Search for the cell housing the specified text and yield its (X, Y) center coordinate. 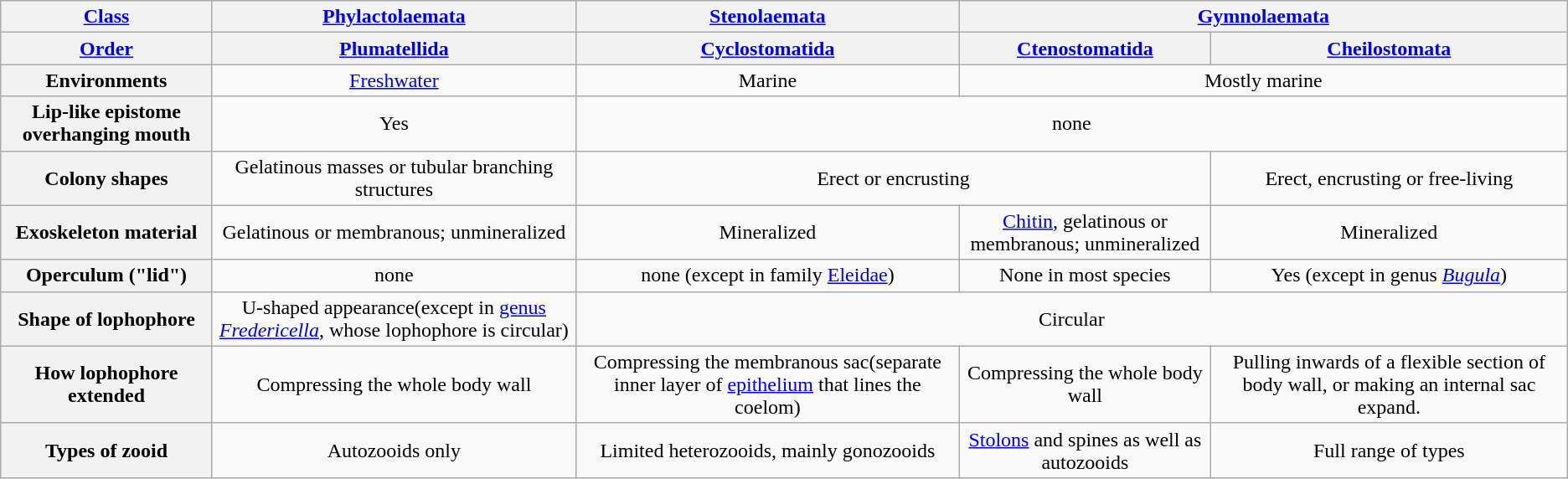
Phylactolaemata (394, 17)
Freshwater (394, 80)
Environments (107, 80)
Cyclostomatida (767, 49)
Limited heterozooids, mainly gonozooids (767, 451)
Stenolaemata (767, 17)
Autozooids only (394, 451)
Stolons and spines as well as autozooids (1085, 451)
Shape of lophophore (107, 318)
Exoskeleton material (107, 233)
Mostly marine (1263, 80)
U-shaped appearance(except in genus Fredericella, whose lophophore is circular) (394, 318)
Gelatinous or membranous; unmineralized (394, 233)
Colony shapes (107, 178)
Class (107, 17)
Types of zooid (107, 451)
Order (107, 49)
Cheilostomata (1389, 49)
Lip-like epistome overhanging mouth (107, 124)
Yes (394, 124)
None in most species (1085, 276)
Gymnolaemata (1263, 17)
Compressing the membranous sac(separate inner layer of epithelium that lines the coelom) (767, 384)
Circular (1071, 318)
Plumatellida (394, 49)
Gelatinous masses or tubular branching structures (394, 178)
Pulling inwards of a flexible section of body wall, or making an internal sac expand. (1389, 384)
Operculum ("lid") (107, 276)
Yes (except in genus Bugula) (1389, 276)
How lophophore extended (107, 384)
Erect or encrusting (893, 178)
Erect, encrusting or free-living (1389, 178)
Full range of types (1389, 451)
none (except in family Eleidae) (767, 276)
Chitin, gelatinous or membranous; unmineralized (1085, 233)
Ctenostomatida (1085, 49)
Marine (767, 80)
